For the text-containing cell, return its midpoint in (x, y) coordinate format. 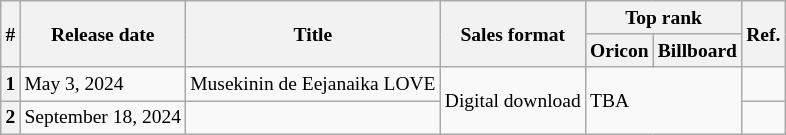
Sales format (512, 34)
Billboard (697, 50)
Musekinin de Eejanaika LOVE (314, 84)
May 3, 2024 (103, 84)
Release date (103, 34)
Title (314, 34)
Digital download (512, 100)
Oricon (619, 50)
Ref. (764, 34)
1 (10, 84)
2 (10, 118)
September 18, 2024 (103, 118)
# (10, 34)
TBA (663, 100)
Top rank (663, 18)
